Locate the cell with the specified text and output its (X, Y) center coordinate. 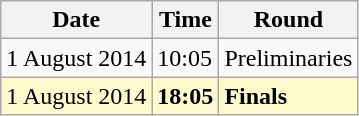
Preliminaries (288, 58)
10:05 (186, 58)
18:05 (186, 96)
Round (288, 20)
Date (76, 20)
Time (186, 20)
Finals (288, 96)
